Determine the [x, y] coordinate at the center of the cell enclosing the given text.  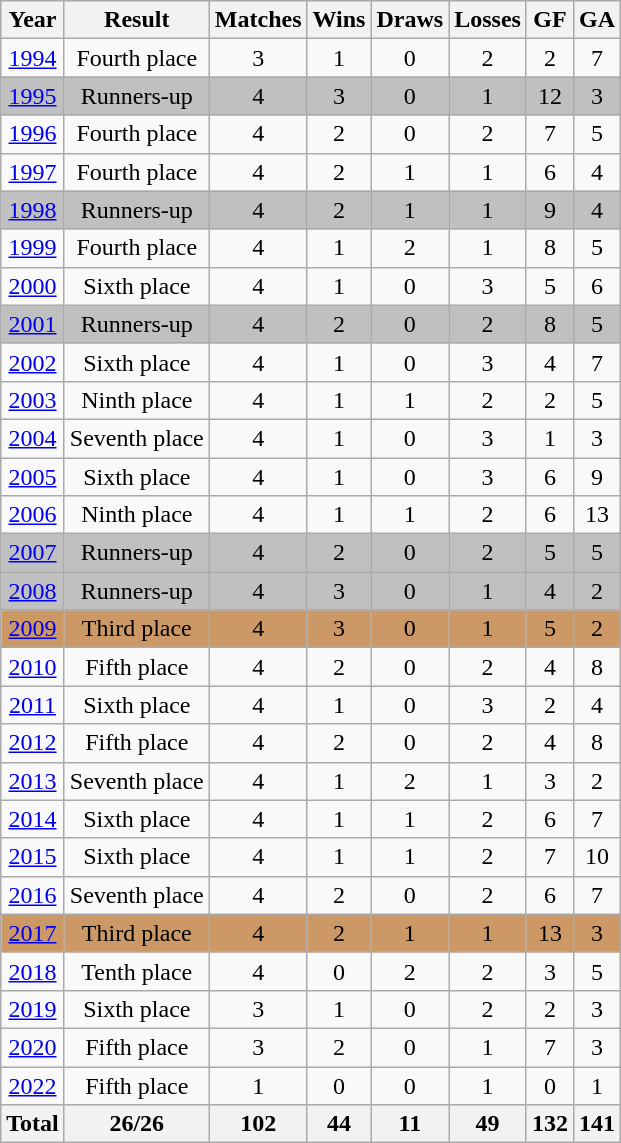
49 [488, 1124]
2010 [33, 667]
1998 [33, 210]
2000 [33, 286]
102 [258, 1124]
2011 [33, 705]
2001 [33, 324]
2022 [33, 1085]
Year [33, 20]
12 [550, 96]
2012 [33, 743]
2017 [33, 933]
2009 [33, 629]
2002 [33, 362]
2018 [33, 971]
26/26 [136, 1124]
Losses [488, 20]
2004 [33, 438]
1994 [33, 58]
2015 [33, 857]
2005 [33, 477]
Draws [410, 20]
Total [33, 1124]
GA [598, 20]
2019 [33, 1009]
2003 [33, 400]
44 [339, 1124]
Tenth place [136, 971]
2006 [33, 515]
10 [598, 857]
2007 [33, 553]
1996 [33, 134]
2016 [33, 895]
11 [410, 1124]
1995 [33, 96]
2014 [33, 819]
2008 [33, 591]
2013 [33, 781]
Matches [258, 20]
132 [550, 1124]
Result [136, 20]
2020 [33, 1047]
GF [550, 20]
Wins [339, 20]
1997 [33, 172]
141 [598, 1124]
1999 [33, 248]
